Output the (X, Y) coordinate of the center of the cell containing the given text.  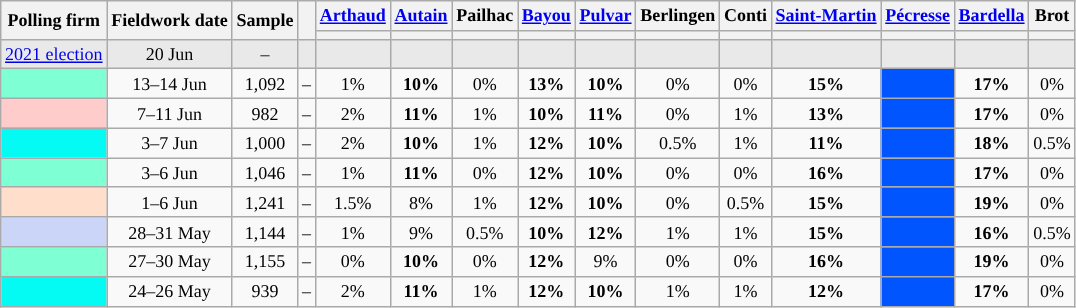
27–30 May (170, 262)
Saint-Martin (826, 16)
Autain (421, 16)
982 (265, 113)
18% (992, 143)
Pailhac (485, 16)
1,046 (265, 173)
Fieldwork date (170, 20)
20 Jun (170, 54)
1,144 (265, 232)
7–11 Jun (170, 113)
13–14 Jun (170, 84)
Berlingen (678, 16)
1,155 (265, 262)
2021 election (54, 54)
3–7 Jun (170, 143)
3–6 Jun (170, 173)
8% (421, 202)
24–26 May (170, 291)
Arthaud (352, 16)
Pulvar (606, 16)
1–6 Jun (170, 202)
Conti (746, 16)
939 (265, 291)
Polling firm (54, 20)
1.5% (352, 202)
1,000 (265, 143)
1,092 (265, 84)
28–31 May (170, 232)
Brot (1052, 16)
Bardella (992, 16)
Pécresse (918, 16)
1,241 (265, 202)
Sample (265, 20)
Bayou (547, 16)
